Return [X, Y] of the center of cell containing provided text 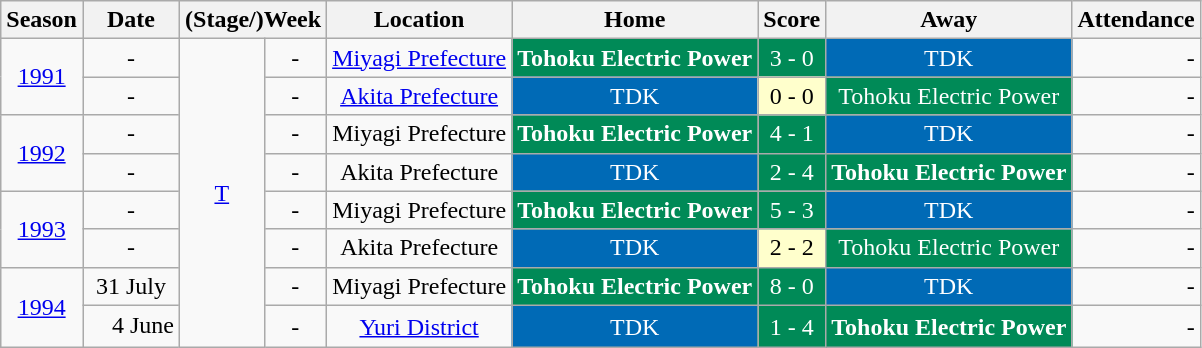
Home [635, 20]
3 - 0 [792, 58]
0 - 0 [792, 96]
5 - 3 [792, 210]
1991 [42, 77]
Score [792, 20]
Date [130, 20]
Season [42, 20]
4 - 1 [792, 134]
Yuri District [420, 326]
2 - 2 [792, 248]
8 - 0 [792, 286]
Attendance [1136, 20]
Location [420, 20]
1994 [42, 308]
1992 [42, 153]
31 July [130, 286]
(Stage/)Week [254, 20]
1 - 4 [792, 326]
T [222, 194]
4 June [130, 326]
1993 [42, 229]
Away [949, 20]
2 - 4 [792, 172]
